Locate the cell with the specified text and output its [X, Y] center coordinate. 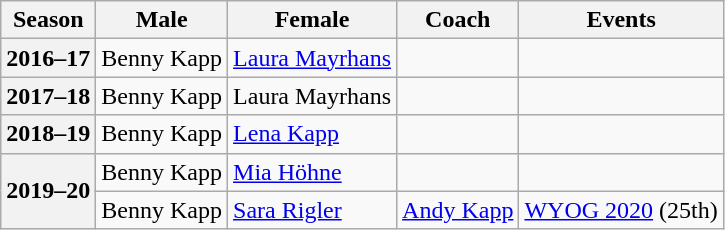
Coach [458, 20]
Events [621, 20]
Season [48, 20]
Female [312, 20]
Male [162, 20]
Lena Kapp [312, 134]
2019–20 [48, 191]
Mia Höhne [312, 172]
WYOG 2020 (25th) [621, 210]
2017–18 [48, 96]
2018–19 [48, 134]
Andy Kapp [458, 210]
Sara Rigler [312, 210]
2016–17 [48, 58]
